Pinpoint the cell where the given text exists, returning its (x, y) midpoint coordinate. 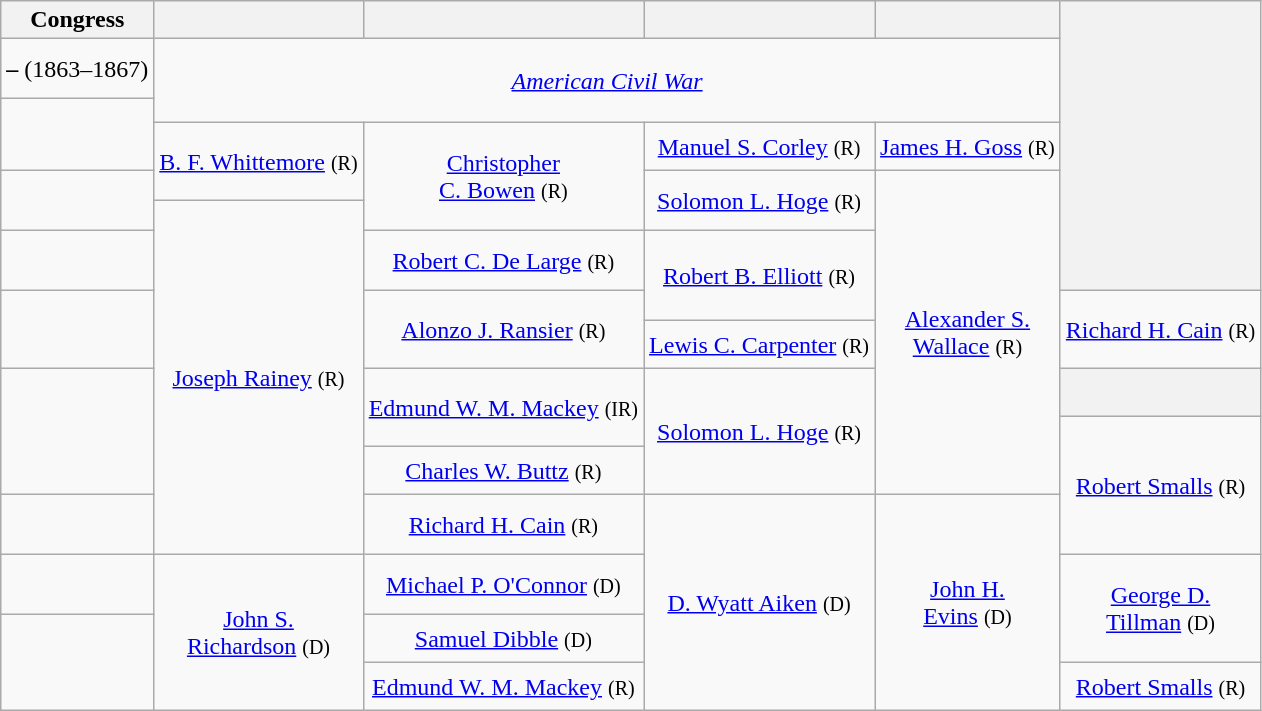
Michael P. O'Connor (D) (503, 585)
Samuel Dibble (D) (503, 639)
John S.Richardson (D) (258, 633)
Joseph Rainey (R) (258, 378)
Congress (78, 20)
Edmund W. M. Mackey (R) (503, 687)
B. F. Whittemore (R) (258, 162)
Robert C. De Large (R) (503, 261)
Lewis C. Carpenter (R) (760, 345)
Robert B. Elliott (R) (760, 276)
George D.Tillman (D) (1160, 609)
– (1863–1867) (78, 69)
Manuel S. Corley (R) (760, 147)
John H.Evins (D) (968, 603)
James H. Goss (R) (968, 147)
Charles W. Buttz (R) (503, 471)
American Civil War (608, 81)
Alexander S.Wallace (R) (968, 333)
ChristopherC. Bowen (R) (503, 177)
Alonzo J. Ransier (R) (503, 330)
D. Wyatt Aiken (D) (760, 603)
Edmund W. M. Mackey (IR) (503, 408)
